Search for the cell housing the specified text and yield its [x, y] center coordinate. 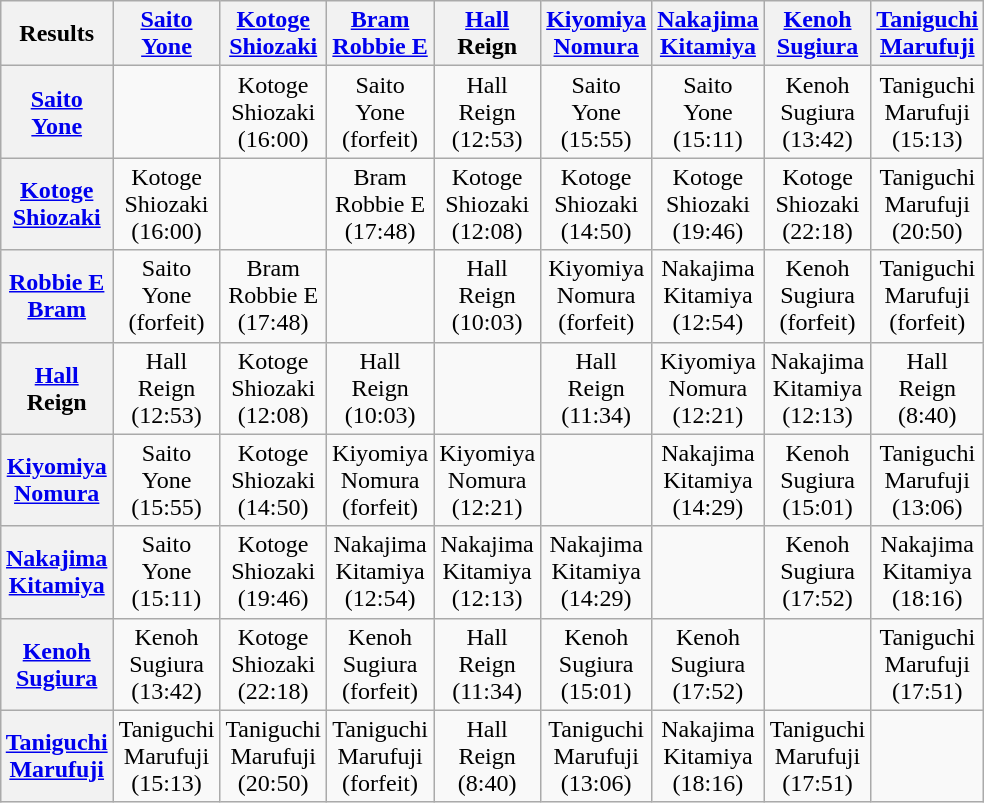
Robbie EBram [56, 296]
Results [56, 34]
BramRobbie E [380, 34]
